Return [x, y] of the center of cell containing provided text 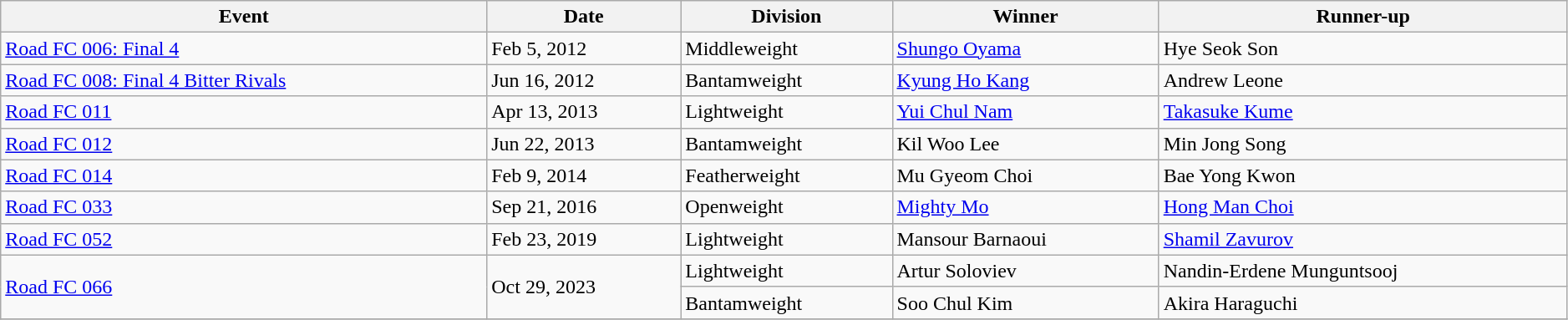
Division [787, 17]
Andrew Leone [1363, 80]
Mu Gyeom Choi [1026, 175]
Min Jong Song [1363, 144]
Feb 23, 2019 [584, 239]
Date [584, 17]
Akira Haraguchi [1363, 302]
Road FC 006: Final 4 [244, 48]
Shamil Zavurov [1363, 239]
Featherweight [787, 175]
Artur Soloviev [1026, 271]
Yui Chul Nam [1026, 112]
Jun 16, 2012 [584, 80]
Hye Seok Son [1363, 48]
Nandin-Erdene Munguntsooj [1363, 271]
Kyung Ho Kang [1026, 80]
Road FC 066 [244, 287]
Jun 22, 2013 [584, 144]
Road FC 012 [244, 144]
Middleweight [787, 48]
Apr 13, 2013 [584, 112]
Takasuke Kume [1363, 112]
Runner-up [1363, 17]
Feb 5, 2012 [584, 48]
Road FC 008: Final 4 Bitter Rivals [244, 80]
Oct 29, 2023 [584, 287]
Hong Man Choi [1363, 207]
Road FC 014 [244, 175]
Feb 9, 2014 [584, 175]
Mighty Mo [1026, 207]
Kil Woo Lee [1026, 144]
Sep 21, 2016 [584, 207]
Mansour Barnaoui [1026, 239]
Openweight [787, 207]
Winner [1026, 17]
Soo Chul Kim [1026, 302]
Road FC 011 [244, 112]
Shungo Oyama [1026, 48]
Road FC 052 [244, 239]
Event [244, 17]
Bae Yong Kwon [1363, 175]
Road FC 033 [244, 207]
